Locate the cell with the specified text and output its [X, Y] center coordinate. 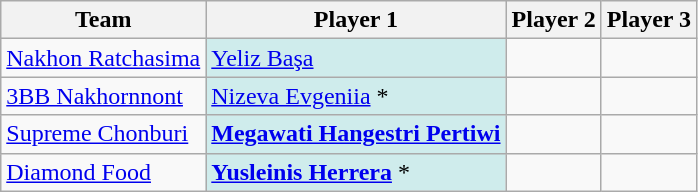
Yusleinis Herrera * [356, 172]
Player 3 [648, 20]
Team [104, 20]
Megawati Hangestri Pertiwi [356, 134]
Yeliz Başa [356, 58]
Nizeva Evgeniia * [356, 96]
Nakhon Ratchasima [104, 58]
Player 2 [554, 20]
Supreme Chonburi [104, 134]
Diamond Food [104, 172]
3BB Nakhornnont [104, 96]
Player 1 [356, 20]
